Return the [x, y] coordinate for the center point of the cell that contains the specified text.  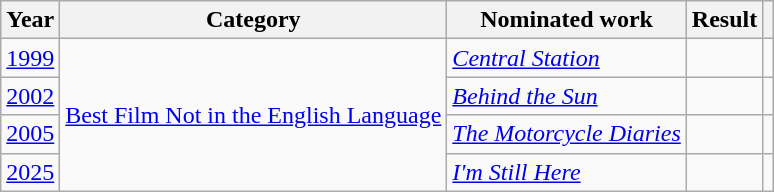
I'm Still Here [566, 172]
Best Film Not in the English Language [254, 115]
1999 [30, 58]
2025 [30, 172]
Category [254, 20]
Behind the Sun [566, 96]
Central Station [566, 58]
Nominated work [566, 20]
2005 [30, 134]
Year [30, 20]
2002 [30, 96]
Result [724, 20]
The Motorcycle Diaries [566, 134]
